Capture the cell that displays the provided text and extract its (x, y) central coordinate. 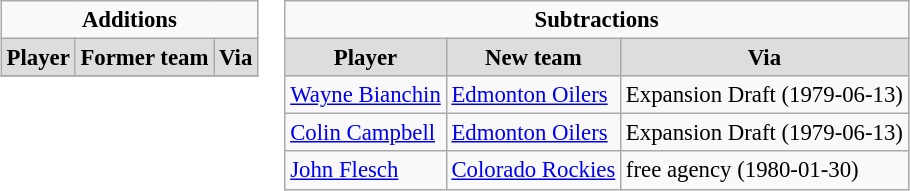
New team (533, 58)
Wayne Bianchin (366, 95)
Former team (144, 58)
free agency (1980-01-30) (765, 170)
Colorado Rockies (533, 170)
Additions (129, 20)
Colin Campbell (366, 133)
John Flesch (366, 170)
Subtractions (596, 20)
